Identify which cell holds the provided text, then report its [x, y] central coordinate. 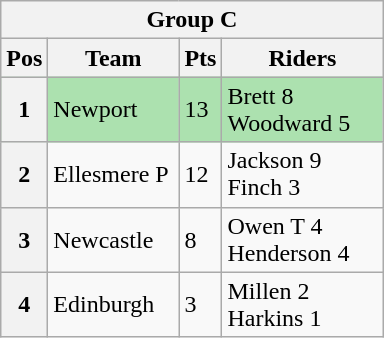
Newcastle [114, 240]
Edinburgh [114, 304]
Brett 8Woodward 5 [302, 110]
12 [200, 174]
Riders [302, 58]
1 [24, 110]
Owen T 4Henderson 4 [302, 240]
Millen 2Harkins 1 [302, 304]
Newport [114, 110]
Pos [24, 58]
2 [24, 174]
13 [200, 110]
Jackson 9Finch 3 [302, 174]
Group C [192, 20]
Ellesmere P [114, 174]
8 [200, 240]
Team [114, 58]
4 [24, 304]
Pts [200, 58]
